Output the (X, Y) coordinate of the center of the cell containing the given text.  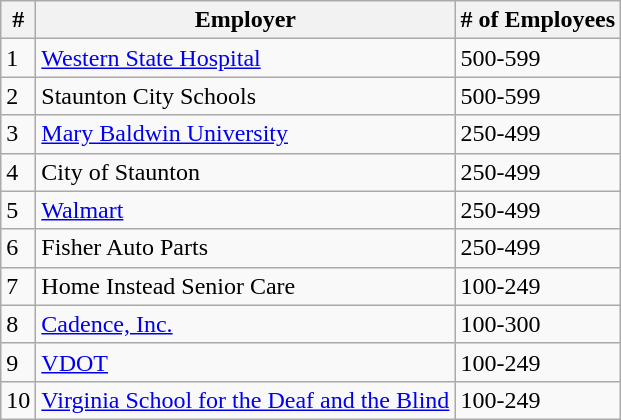
VDOT (246, 362)
8 (18, 324)
City of Staunton (246, 172)
Staunton City Schools (246, 96)
1 (18, 58)
7 (18, 286)
Virginia School for the Deaf and the Blind (246, 400)
4 (18, 172)
# (18, 20)
6 (18, 248)
3 (18, 134)
Employer (246, 20)
5 (18, 210)
9 (18, 362)
Walmart (246, 210)
Cadence, Inc. (246, 324)
Fisher Auto Parts (246, 248)
Home Instead Senior Care (246, 286)
Mary Baldwin University (246, 134)
10 (18, 400)
100-300 (538, 324)
# of Employees (538, 20)
Western State Hospital (246, 58)
2 (18, 96)
